Output the [x, y] coordinate of the center of the cell containing the given text.  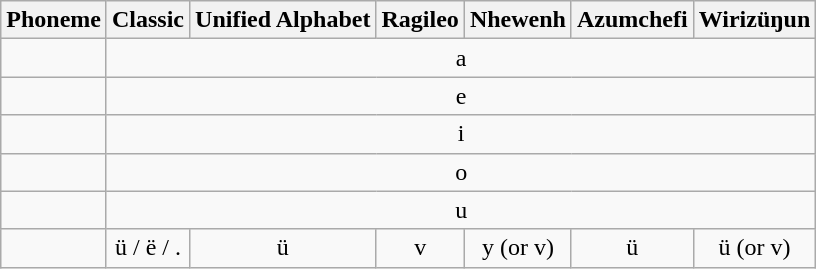
Unified Alphabet [283, 20]
o [460, 172]
Phoneme [54, 20]
Wirizüŋun [754, 20]
Classic [148, 20]
Nhewenh [518, 20]
ü / ë / . [148, 248]
e [460, 96]
Azumchefi [632, 20]
a [460, 58]
v [420, 248]
y (or v) [518, 248]
ü (or v) [754, 248]
i [460, 134]
u [460, 210]
Ragileo [420, 20]
